Return [x, y] of the center of cell containing provided text 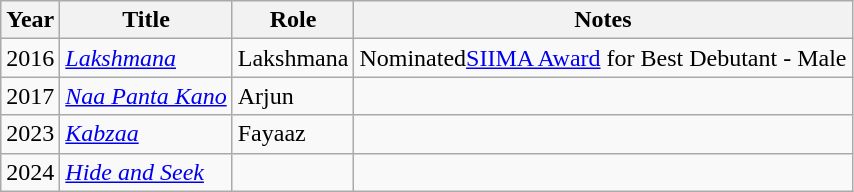
Naa Panta Kano [146, 96]
Fayaaz [293, 134]
Year [30, 20]
2023 [30, 134]
Title [146, 20]
2017 [30, 96]
NominatedSIIMA Award for Best Debutant - Male [603, 58]
2016 [30, 58]
Arjun [293, 96]
Kabzaa [146, 134]
Hide and Seek [146, 172]
2024 [30, 172]
Notes [603, 20]
Role [293, 20]
